Detect which cell encompasses the target text, then output its (x, y) center coordinate. 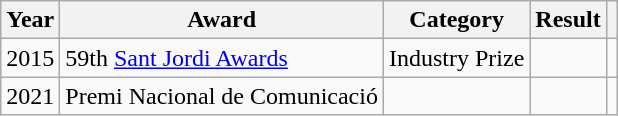
Category (456, 20)
Industry Prize (456, 58)
Award (222, 20)
2021 (30, 96)
2015 (30, 58)
Result (568, 20)
Year (30, 20)
59th Sant Jordi Awards (222, 58)
Premi Nacional de Comunicació (222, 96)
